Return the (x, y) coordinate for the center point of the cell that contains the specified text.  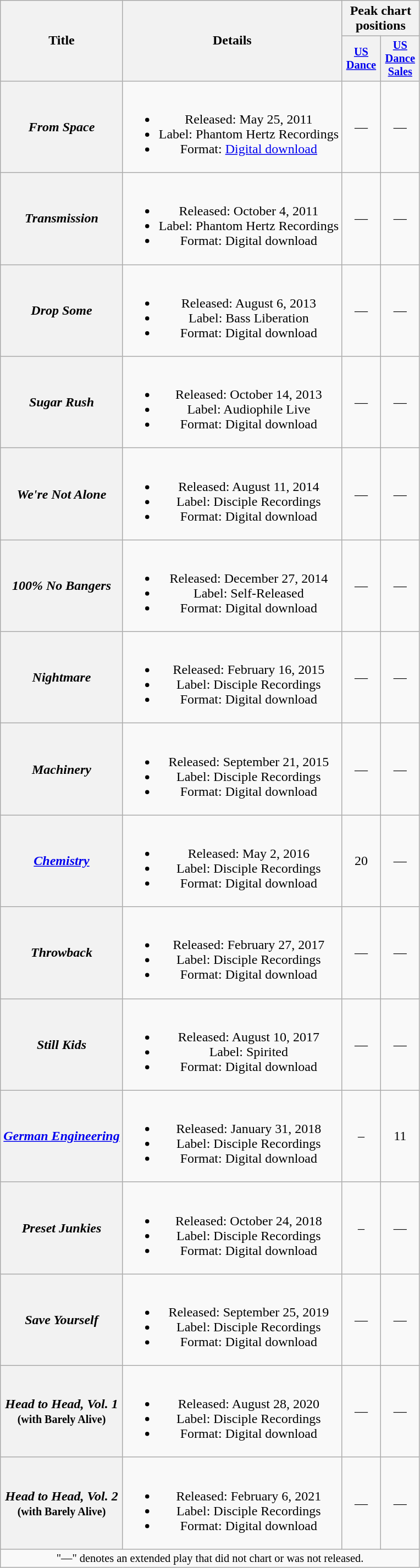
Released: October 4, 2011Label: Phantom Hertz RecordingsFormat: Digital download (232, 219)
We're Not Alone (62, 494)
Preset Junkies (62, 1228)
Released: August 6, 2013Label: Bass LiberationFormat: Digital download (232, 311)
Machinery (62, 769)
Throwback (62, 952)
Nightmare (62, 678)
Head to Head, Vol. 2 (with Barely Alive) (62, 1503)
Head to Head, Vol. 1 (with Barely Alive) (62, 1411)
Released: October 14, 2013Label: Audiophile LiveFormat: Digital download (232, 402)
Released: May 25, 2011Label: Phantom Hertz RecordingsFormat: Digital download (232, 126)
Released: October 24, 2018Label: Disciple RecordingsFormat: Digital download (232, 1228)
Sugar Rush (62, 402)
Released: December 27, 2014Label: Self-ReleasedFormat: Digital download (232, 585)
Released: February 27, 2017Label: Disciple RecordingsFormat: Digital download (232, 952)
Released: September 21, 2015Label: Disciple RecordingsFormat: Digital download (232, 769)
Details (232, 41)
11 (400, 1136)
Still Kids (62, 1045)
Released: August 10, 2017Label: SpiritedFormat: Digital download (232, 1045)
Chemistry (62, 861)
Released: May 2, 2016Label: Disciple RecordingsFormat: Digital download (232, 861)
From Space (62, 126)
USDance (362, 59)
100% No Bangers (62, 585)
Released: February 16, 2015Label: Disciple RecordingsFormat: Digital download (232, 678)
Save Yourself (62, 1319)
Peak chart positions (381, 19)
Released: January 31, 2018Label: Disciple RecordingsFormat: Digital download (232, 1136)
Released: February 6, 2021Label: Disciple RecordingsFormat: Digital download (232, 1503)
German Engineering (62, 1136)
Released: August 28, 2020Label: Disciple RecordingsFormat: Digital download (232, 1411)
USDance Sales (400, 59)
Released: August 11, 2014Label: Disciple RecordingsFormat: Digital download (232, 494)
"—" denotes an extended play that did not chart or was not released. (210, 1558)
Title (62, 41)
Transmission (62, 219)
20 (362, 861)
Released: September 25, 2019Label: Disciple RecordingsFormat: Digital download (232, 1319)
Drop Some (62, 311)
